Pinpoint the cell where the given text exists, returning its [x, y] midpoint coordinate. 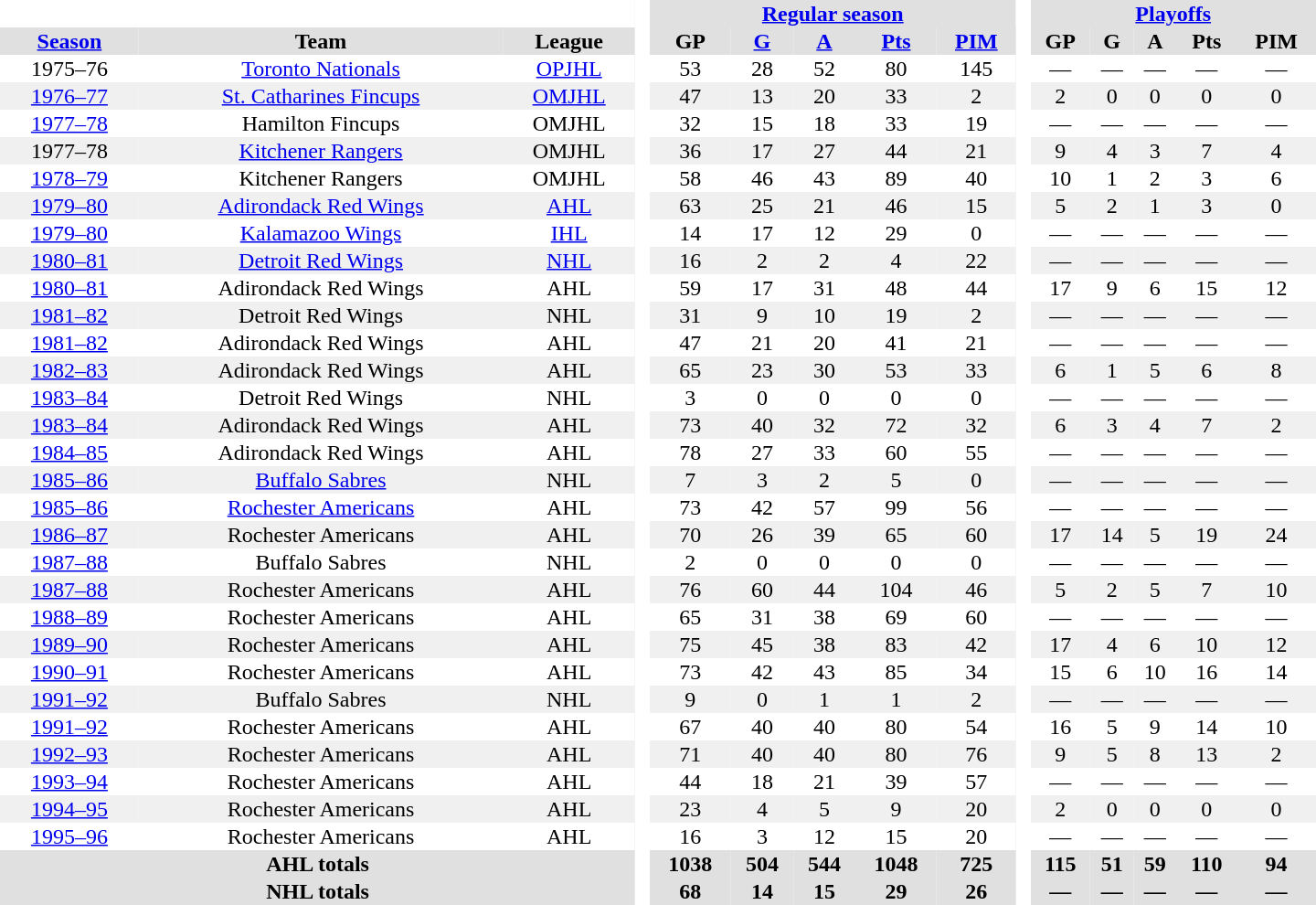
54 [976, 727]
69 [896, 617]
52 [824, 69]
1989–90 [69, 644]
1976–77 [69, 96]
30 [824, 370]
544 [824, 864]
Team [321, 41]
St. Catharines Fincups [321, 96]
70 [691, 535]
AHL totals [318, 864]
1990–91 [69, 672]
71 [691, 754]
48 [896, 288]
Season [69, 41]
IHL [568, 233]
67 [691, 727]
145 [976, 69]
OPJHL [568, 69]
1994–95 [69, 809]
Toronto Nationals [321, 69]
41 [896, 343]
1993–94 [69, 782]
1975–76 [69, 69]
78 [691, 452]
1988–89 [69, 617]
72 [896, 425]
115 [1060, 864]
56 [976, 507]
24 [1276, 535]
1986–87 [69, 535]
89 [896, 178]
28 [762, 69]
1048 [896, 864]
110 [1206, 864]
94 [1276, 864]
Hamilton Fincups [321, 123]
104 [896, 590]
Regular season [833, 14]
58 [691, 178]
51 [1111, 864]
Playoffs [1173, 14]
68 [691, 891]
1995–96 [69, 836]
1038 [691, 864]
36 [691, 151]
83 [896, 644]
25 [762, 206]
League [568, 41]
45 [762, 644]
Kalamazoo Wings [321, 233]
1984–85 [69, 452]
63 [691, 206]
1992–93 [69, 754]
85 [896, 672]
75 [691, 644]
99 [896, 507]
1982–83 [69, 370]
725 [976, 864]
1978–79 [69, 178]
22 [976, 261]
34 [976, 672]
55 [976, 452]
504 [762, 864]
NHL totals [318, 891]
